Determine the [X, Y] coordinate at the center of the cell enclosing the given text.  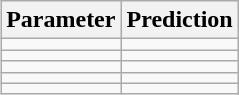
Parameter [61, 20]
Prediction [180, 20]
